Pinpoint the cell where the given text exists, returning its (X, Y) midpoint coordinate. 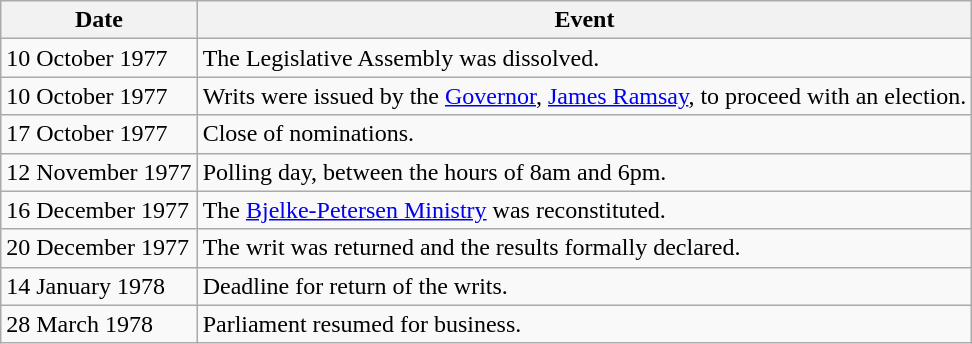
The Bjelke-Petersen Ministry was reconstituted. (584, 210)
17 October 1977 (99, 134)
16 December 1977 (99, 210)
The Legislative Assembly was dissolved. (584, 58)
The writ was returned and the results formally declared. (584, 248)
Date (99, 20)
Event (584, 20)
Writs were issued by the Governor, James Ramsay, to proceed with an election. (584, 96)
14 January 1978 (99, 286)
28 March 1978 (99, 324)
Deadline for return of the writs. (584, 286)
Polling day, between the hours of 8am and 6pm. (584, 172)
Parliament resumed for business. (584, 324)
12 November 1977 (99, 172)
20 December 1977 (99, 248)
Close of nominations. (584, 134)
